Capture the cell that displays the provided text and extract its (x, y) central coordinate. 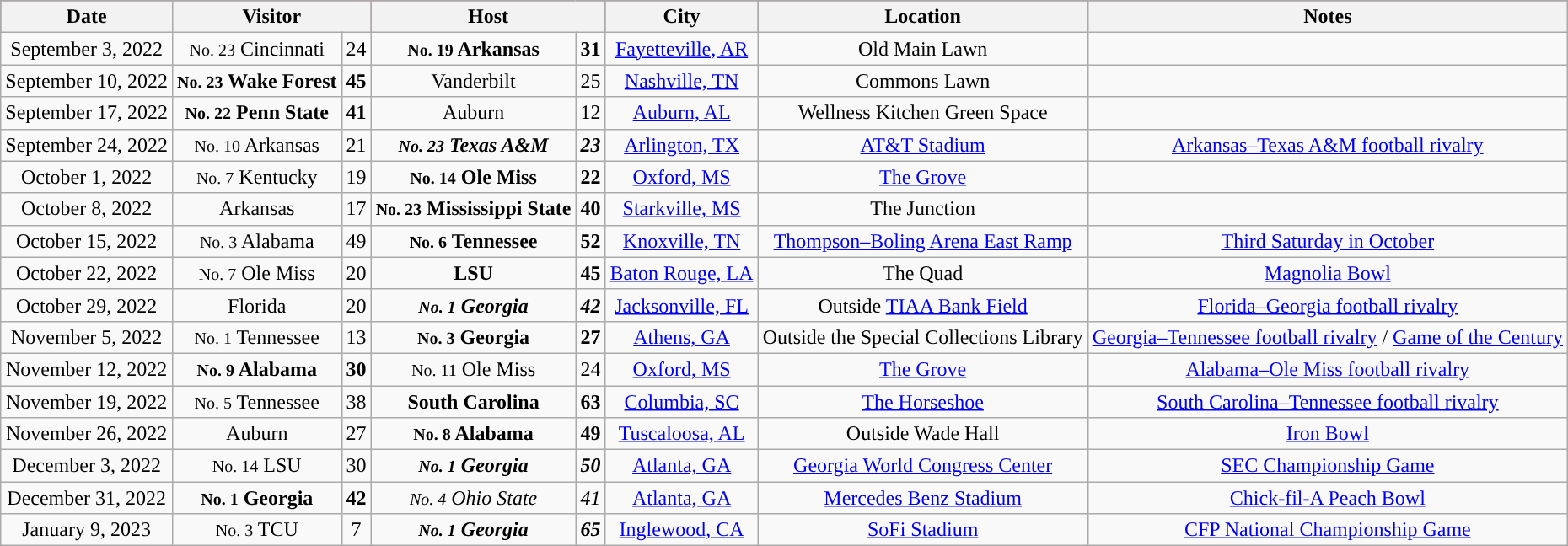
November 26, 2022 (87, 434)
The Junction (922, 209)
September 3, 2022 (87, 49)
Auburn, AL (681, 113)
Arlington, TX (681, 145)
52 (590, 241)
Chick-fil-A Peach Bowl (1327, 498)
October 15, 2022 (87, 241)
No. 11 Ole Miss (474, 369)
Georgia–Tennessee football rivalry / Game of the Century (1327, 337)
No. 3 Alabama (256, 241)
December 31, 2022 (87, 498)
Inglewood, CA (681, 530)
No. 14 Ole Miss (474, 177)
November 12, 2022 (87, 369)
Outside Wade Hall (922, 434)
Columbia, SC (681, 402)
Host (488, 17)
Thompson–Boling Arena East Ramp (922, 241)
No. 1 Tennessee (256, 337)
City (681, 17)
Iron Bowl (1327, 434)
October 29, 2022 (87, 305)
Knoxville, TN (681, 241)
Third Saturday in October (1327, 241)
Georgia World Congress Center (922, 466)
No. 4 Ohio State (474, 498)
No. 23 Texas A&M (474, 145)
Vanderbilt (474, 81)
Magnolia Bowl (1327, 273)
50 (590, 466)
No. 3 TCU (256, 530)
Commons Lawn (922, 81)
Notes (1327, 17)
November 19, 2022 (87, 402)
South Carolina–Tennessee football rivalry (1327, 402)
No. 8 Alabama (474, 434)
No. 5 Tennessee (256, 402)
No. 22 Penn State (256, 113)
No. 3 Georgia (474, 337)
September 24, 2022 (87, 145)
No. 23 Cincinnati (256, 49)
Nashville, TN (681, 81)
AT&T Stadium (922, 145)
January 9, 2023 (87, 530)
No. 6 Tennessee (474, 241)
63 (590, 402)
October 8, 2022 (87, 209)
Location (922, 17)
No. 10 Arkansas (256, 145)
No. 14 LSU (256, 466)
No. 23 Wake Forest (256, 81)
Athens, GA (681, 337)
Date (87, 17)
40 (590, 209)
The Horseshoe (922, 402)
17 (356, 209)
25 (590, 81)
Jacksonville, FL (681, 305)
No. 19 Arkansas (474, 49)
South Carolina (474, 402)
Outside TIAA Bank Field (922, 305)
October 22, 2022 (87, 273)
12 (590, 113)
22 (590, 177)
Arkansas (256, 209)
Visitor (271, 17)
November 5, 2022 (87, 337)
The Quad (922, 273)
Old Main Lawn (922, 49)
Alabama–Ole Miss football rivalry (1327, 369)
Baton Rouge, LA (681, 273)
31 (590, 49)
21 (356, 145)
13 (356, 337)
No. 9 Alabama (256, 369)
Tuscaloosa, AL (681, 434)
Florida (256, 305)
19 (356, 177)
LSU (474, 273)
Outside the Special Collections Library (922, 337)
Mercedes Benz Stadium (922, 498)
CFP National Championship Game (1327, 530)
December 3, 2022 (87, 466)
SoFi Stadium (922, 530)
No. 7 Ole Miss (256, 273)
Fayetteville, AR (681, 49)
No. 7 Kentucky (256, 177)
September 17, 2022 (87, 113)
SEC Championship Game (1327, 466)
September 10, 2022 (87, 81)
October 1, 2022 (87, 177)
38 (356, 402)
Florida–Georgia football rivalry (1327, 305)
Arkansas–Texas A&M football rivalry (1327, 145)
65 (590, 530)
Starkville, MS (681, 209)
Wellness Kitchen Green Space (922, 113)
No. 23 Mississippi State (474, 209)
23 (590, 145)
7 (356, 530)
